Return [X, Y] of the center of cell containing provided text 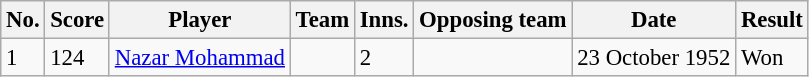
23 October 1952 [654, 58]
Date [654, 20]
Player [200, 20]
1 [23, 58]
Team [322, 20]
Nazar Mohammad [200, 58]
No. [23, 20]
2 [384, 58]
Won [772, 58]
Inns. [384, 20]
Score [78, 20]
124 [78, 58]
Opposing team [493, 20]
Result [772, 20]
